Extract the [x, y] coordinate from the center of the cell holding the provided text.  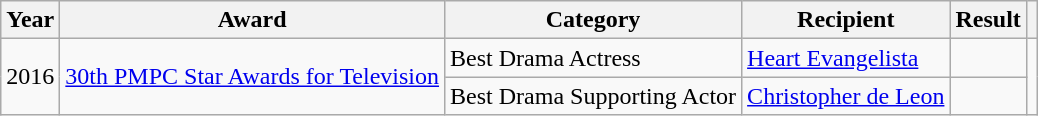
2016 [30, 77]
Best Drama Actress [594, 58]
Result [988, 20]
Christopher de Leon [846, 96]
Recipient [846, 20]
Best Drama Supporting Actor [594, 96]
Heart Evangelista [846, 58]
Category [594, 20]
30th PMPC Star Awards for Television [252, 77]
Year [30, 20]
Award [252, 20]
